Pinpoint the cell where the given text exists, returning its (x, y) midpoint coordinate. 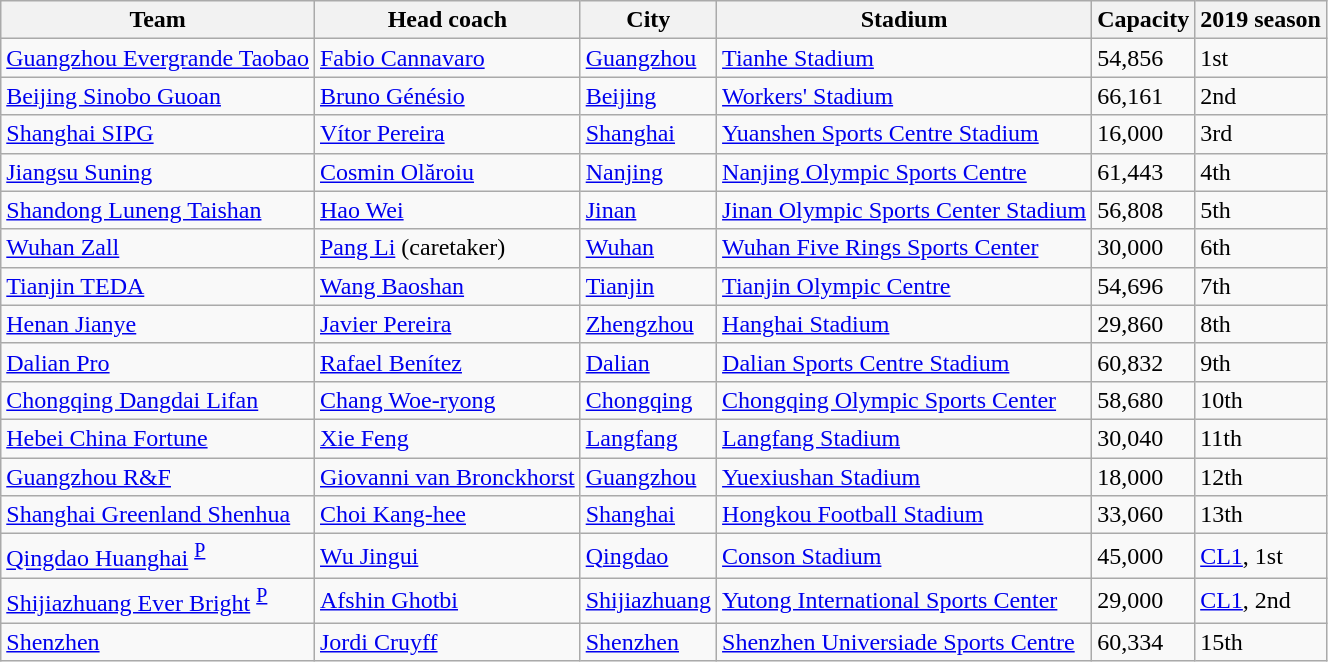
Shanghai SIPG (158, 134)
Langfang (648, 438)
Giovanni van Bronckhorst (447, 477)
Hebei China Fortune (158, 438)
Shandong Luneng Taishan (158, 210)
Hanghai Stadium (904, 324)
9th (1261, 362)
Chongqing Olympic Sports Center (904, 400)
Chang Woe-ryong (447, 400)
33,060 (1144, 515)
4th (1261, 172)
29,000 (1144, 600)
56,808 (1144, 210)
Wuhan (648, 248)
Afshin Ghotbi (447, 600)
City (648, 20)
Hao Wei (447, 210)
30,040 (1144, 438)
6th (1261, 248)
Shenzhen Universiade Sports Centre (904, 642)
Guangzhou R&F (158, 477)
Javier Pereira (447, 324)
Rafael Benítez (447, 362)
45,000 (1144, 556)
Shijiazhuang (648, 600)
30,000 (1144, 248)
Beijing Sinobo Guoan (158, 96)
Fabio Cannavaro (447, 58)
18,000 (1144, 477)
58,680 (1144, 400)
Beijing (648, 96)
Team (158, 20)
Nanjing (648, 172)
2nd (1261, 96)
Guangzhou Evergrande Taobao (158, 58)
10th (1261, 400)
Vítor Pereira (447, 134)
Conson Stadium (904, 556)
12th (1261, 477)
Zhengzhou (648, 324)
60,334 (1144, 642)
Dalian (648, 362)
Wuhan Five Rings Sports Center (904, 248)
61,443 (1144, 172)
Jinan (648, 210)
2019 season (1261, 20)
13th (1261, 515)
Jiangsu Suning (158, 172)
Cosmin Olăroiu (447, 172)
60,832 (1144, 362)
Shanghai Greenland Shenhua (158, 515)
Jordi Cruyff (447, 642)
Workers' Stadium (904, 96)
Dalian Pro (158, 362)
3rd (1261, 134)
Shijiazhuang Ever Bright P (158, 600)
66,161 (1144, 96)
Wuhan Zall (158, 248)
Chongqing Dangdai Lifan (158, 400)
54,856 (1144, 58)
Bruno Génésio (447, 96)
CL1, 2nd (1261, 600)
Xie Feng (447, 438)
Tianjin TEDA (158, 286)
16,000 (1144, 134)
Tianhe Stadium (904, 58)
Nanjing Olympic Sports Centre (904, 172)
Yutong International Sports Center (904, 600)
Langfang Stadium (904, 438)
29,860 (1144, 324)
Stadium (904, 20)
11th (1261, 438)
7th (1261, 286)
5th (1261, 210)
Tianjin Olympic Centre (904, 286)
Pang Li (caretaker) (447, 248)
8th (1261, 324)
Jinan Olympic Sports Center Stadium (904, 210)
Yuexiushan Stadium (904, 477)
Chongqing (648, 400)
Qingdao (648, 556)
Dalian Sports Centre Stadium (904, 362)
Wang Baoshan (447, 286)
Wu Jingui (447, 556)
Choi Kang-hee (447, 515)
Henan Jianye (158, 324)
Qingdao Huanghai P (158, 556)
54,696 (1144, 286)
1st (1261, 58)
15th (1261, 642)
Capacity (1144, 20)
Tianjin (648, 286)
CL1, 1st (1261, 556)
Hongkou Football Stadium (904, 515)
Head coach (447, 20)
Yuanshen Sports Centre Stadium (904, 134)
